Pinpoint the cell where the given text exists, returning its [x, y] midpoint coordinate. 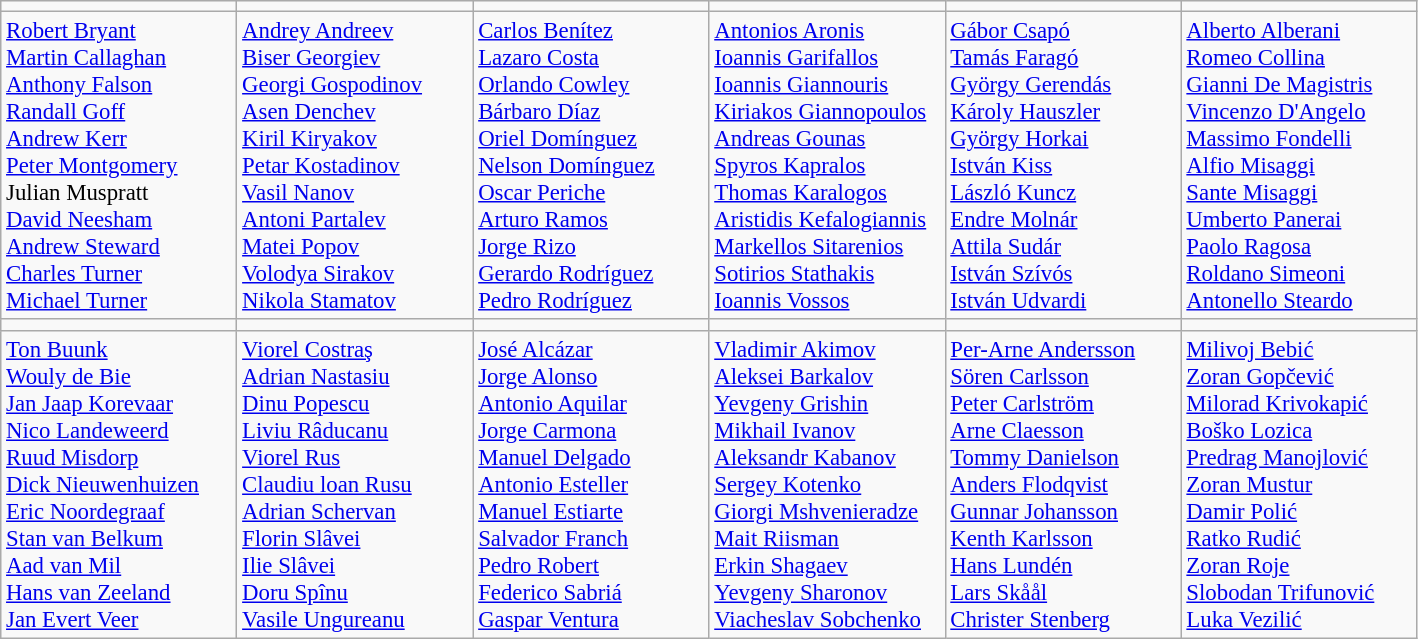
Viorel CostraşAdrian NastasiuDinu PopescuLiviu RâducanuViorel RusClaudiu loan RusuAdrian SchervanFlorin SlâveiIlie SlâveiDoru SpînuVasile Ungureanu [355, 484]
Gábor CsapóTamás FaragóGyörgy GerendásKároly HauszlerGyörgy HorkaiIstván KissLászló KunczEndre MolnárAttila SudárIstván SzívósIstván Udvardi [1063, 166]
